Provide the [X, Y] coordinate of the cell's center where the given text is located.  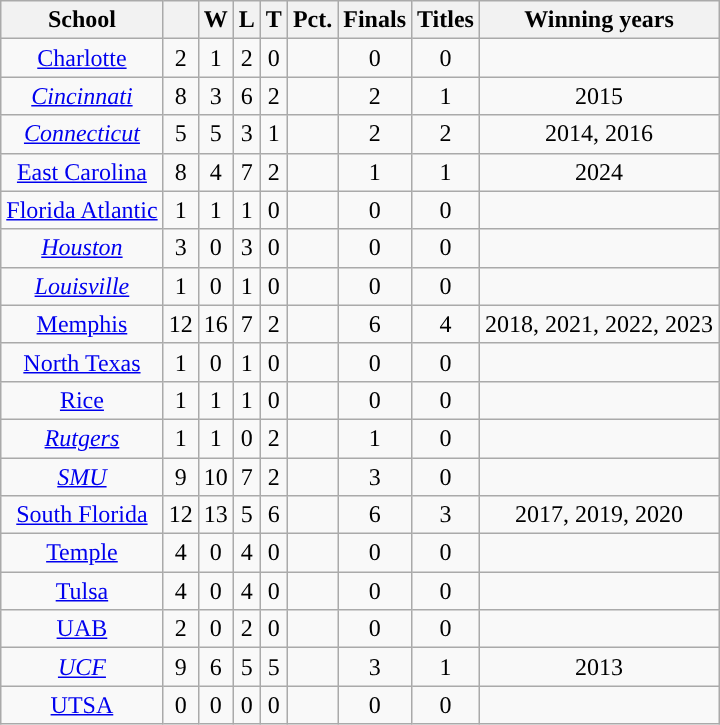
2015 [598, 96]
East Carolina [82, 172]
Rice [82, 400]
Cincinnati [82, 96]
UAB [82, 629]
SMU [82, 477]
UCF [82, 667]
2017, 2019, 2020 [598, 515]
South Florida [82, 515]
L [246, 20]
Titles [446, 20]
Pct. [312, 20]
North Texas [82, 362]
16 [216, 324]
Charlotte [82, 58]
2024 [598, 172]
W [216, 20]
UTSA [82, 705]
Memphis [82, 324]
Rutgers [82, 438]
Louisville [82, 286]
Connecticut [82, 134]
Winning years [598, 20]
10 [216, 477]
Finals [375, 20]
2013 [598, 667]
2014, 2016 [598, 134]
13 [216, 515]
2018, 2021, 2022, 2023 [598, 324]
Houston [82, 248]
Florida Atlantic [82, 210]
T [274, 20]
Temple [82, 553]
Tulsa [82, 591]
School [82, 20]
